Search for the cell housing the specified text and yield its [x, y] center coordinate. 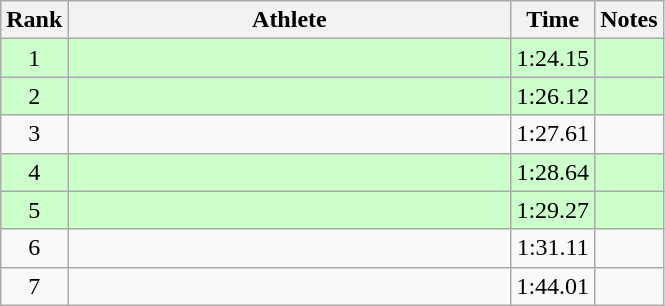
4 [34, 172]
1:31.11 [553, 248]
Athlete [290, 20]
Time [553, 20]
1:29.27 [553, 210]
1:26.12 [553, 96]
1 [34, 58]
7 [34, 286]
Rank [34, 20]
Notes [629, 20]
2 [34, 96]
1:28.64 [553, 172]
3 [34, 134]
6 [34, 248]
1:24.15 [553, 58]
1:27.61 [553, 134]
5 [34, 210]
1:44.01 [553, 286]
